Pinpoint the cell where the given text exists, returning its [X, Y] midpoint coordinate. 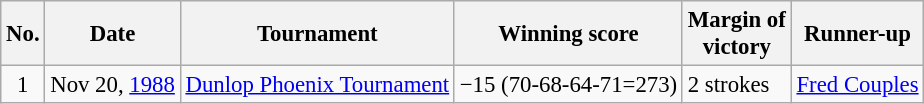
Nov 20, 1988 [112, 85]
Runner-up [858, 34]
Date [112, 34]
Margin ofvictory [736, 34]
Fred Couples [858, 85]
No. [23, 34]
2 strokes [736, 85]
Tournament [317, 34]
Dunlop Phoenix Tournament [317, 85]
Winning score [568, 34]
−15 (70-68-64-71=273) [568, 85]
1 [23, 85]
